Return the (x, y) coordinate for the center point of the cell that contains the specified text.  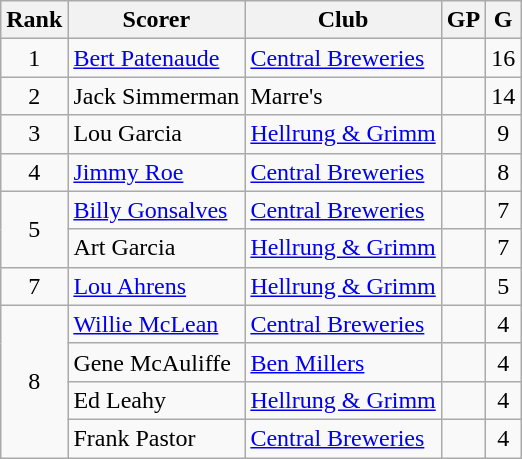
Lou Garcia (156, 134)
9 (504, 134)
Billy Gonsalves (156, 210)
2 (34, 96)
Jimmy Roe (156, 172)
1 (34, 58)
G (504, 20)
Scorer (156, 20)
Marre's (343, 96)
Frank Pastor (156, 438)
GP (463, 20)
Art Garcia (156, 248)
14 (504, 96)
Gene McAuliffe (156, 362)
Jack Simmerman (156, 96)
Ed Leahy (156, 400)
Ben Millers (343, 362)
16 (504, 58)
Club (343, 20)
Bert Patenaude (156, 58)
Lou Ahrens (156, 286)
Rank (34, 20)
3 (34, 134)
Willie McLean (156, 324)
